Output the [X, Y] coordinate of the center of the cell containing the given text.  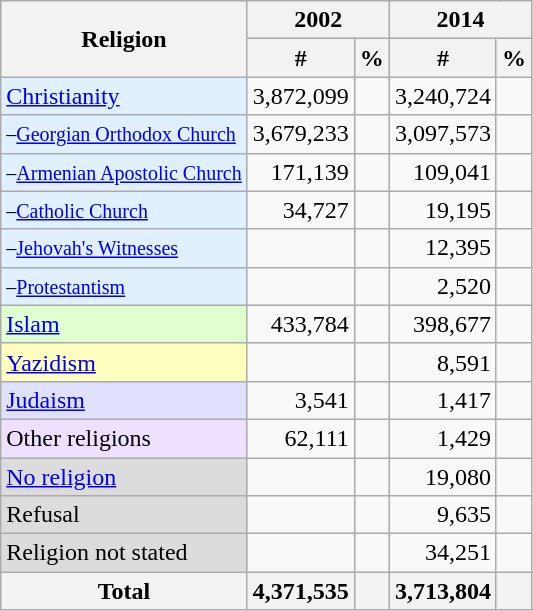
34,727 [300, 210]
2,520 [442, 286]
398,677 [442, 324]
171,139 [300, 172]
62,111 [300, 438]
Refusal [124, 515]
19,080 [442, 477]
Judaism [124, 400]
9,635 [442, 515]
Other religions [124, 438]
No religion [124, 477]
2014 [460, 20]
12,395 [442, 248]
34,251 [442, 553]
3,872,099 [300, 96]
19,195 [442, 210]
2002 [318, 20]
3,713,804 [442, 591]
1,429 [442, 438]
Religion [124, 39]
Yazidism [124, 362]
Christianity [124, 96]
Religion not stated [124, 553]
3,097,573 [442, 134]
–Armenian Apostolic Church [124, 172]
–Jehovah's Witnesses [124, 248]
–Catholic Church [124, 210]
8,591 [442, 362]
3,679,233 [300, 134]
4,371,535 [300, 591]
Islam [124, 324]
Total [124, 591]
109,041 [442, 172]
1,417 [442, 400]
3,240,724 [442, 96]
–Protestantism [124, 286]
3,541 [300, 400]
433,784 [300, 324]
–Georgian Orthodox Church [124, 134]
